Locate the cell with the specified text and output its [x, y] center coordinate. 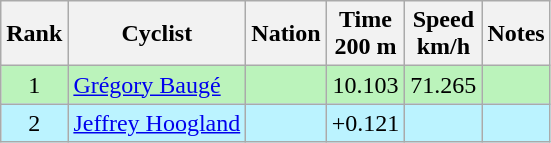
Notes [516, 34]
Time200 m [366, 34]
Nation [286, 34]
2 [34, 123]
Grégory Baugé [157, 85]
10.103 [366, 85]
Jeffrey Hoogland [157, 123]
Speedkm/h [444, 34]
Cyclist [157, 34]
1 [34, 85]
71.265 [444, 85]
+0.121 [366, 123]
Rank [34, 34]
